Output the [X, Y] coordinate of the center of the cell containing the given text.  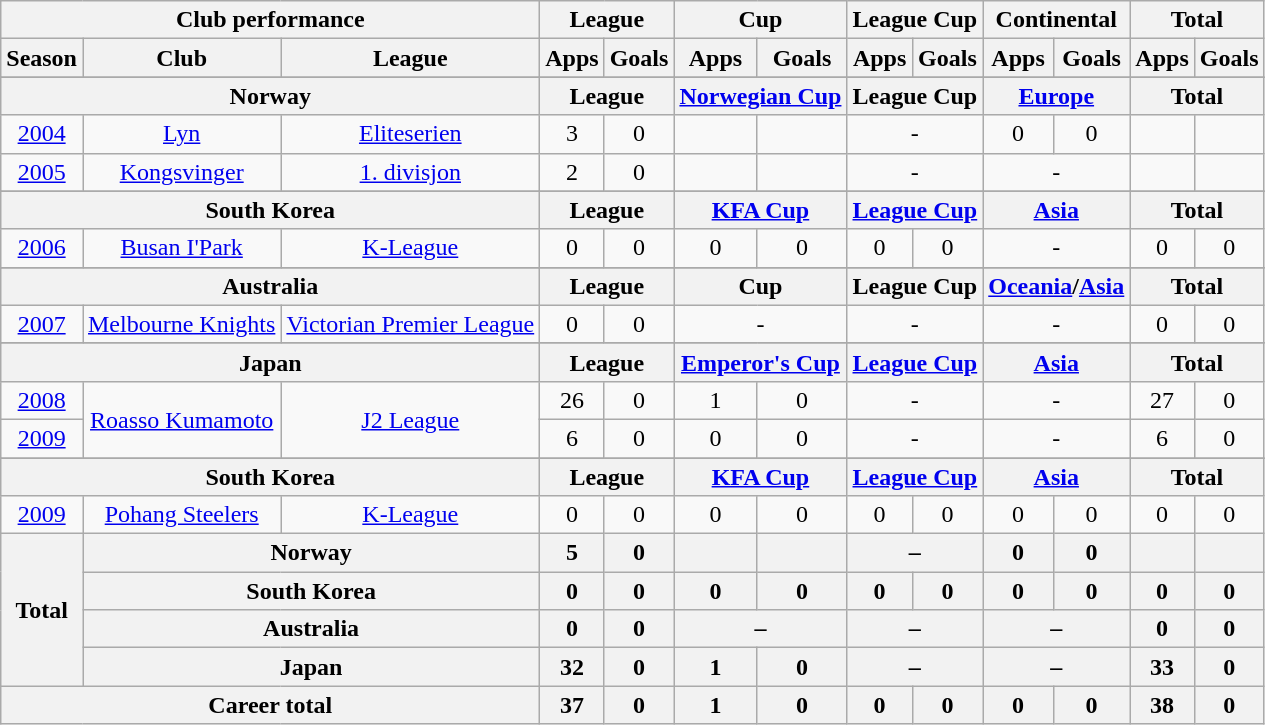
38 [1162, 705]
Season [42, 58]
Oceania/Asia [1056, 286]
Europe [1056, 96]
2006 [42, 248]
5 [572, 553]
Eliteserien [410, 134]
2008 [42, 400]
26 [572, 400]
32 [572, 667]
37 [572, 705]
Emperor's Cup [760, 362]
27 [1162, 400]
Continental [1056, 20]
33 [1162, 667]
Kongsvinger [181, 172]
Club [181, 58]
J2 League [410, 419]
2 [572, 172]
Melbourne Knights [181, 324]
3 [572, 134]
Busan I'Park [181, 248]
2007 [42, 324]
2005 [42, 172]
Norwegian Cup [760, 96]
Roasso Kumamoto [181, 419]
1. divisjon [410, 172]
Victorian Premier League [410, 324]
Club performance [270, 20]
Lyn [181, 134]
Pohang Steelers [181, 515]
Career total [270, 705]
2004 [42, 134]
